Provide the [x, y] coordinate of the cell's center where the given text is located.  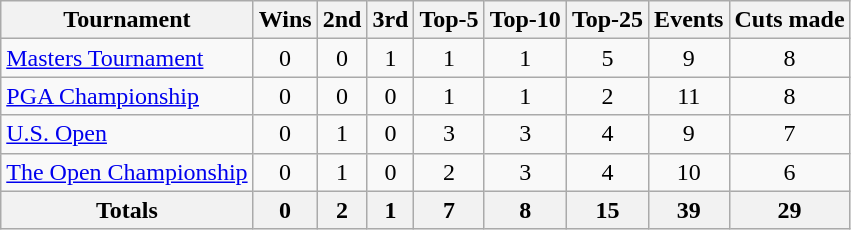
Cuts made [790, 20]
39 [689, 210]
15 [607, 210]
The Open Championship [127, 172]
Totals [127, 210]
Top-10 [525, 20]
2nd [342, 20]
29 [790, 210]
Top-25 [607, 20]
Masters Tournament [127, 58]
Wins [285, 20]
Tournament [127, 20]
U.S. Open [127, 134]
6 [790, 172]
3rd [390, 20]
Top-5 [449, 20]
5 [607, 58]
10 [689, 172]
Events [689, 20]
PGA Championship [127, 96]
11 [689, 96]
